Return the (x, y) coordinate for the center point of the cell that contains the specified text.  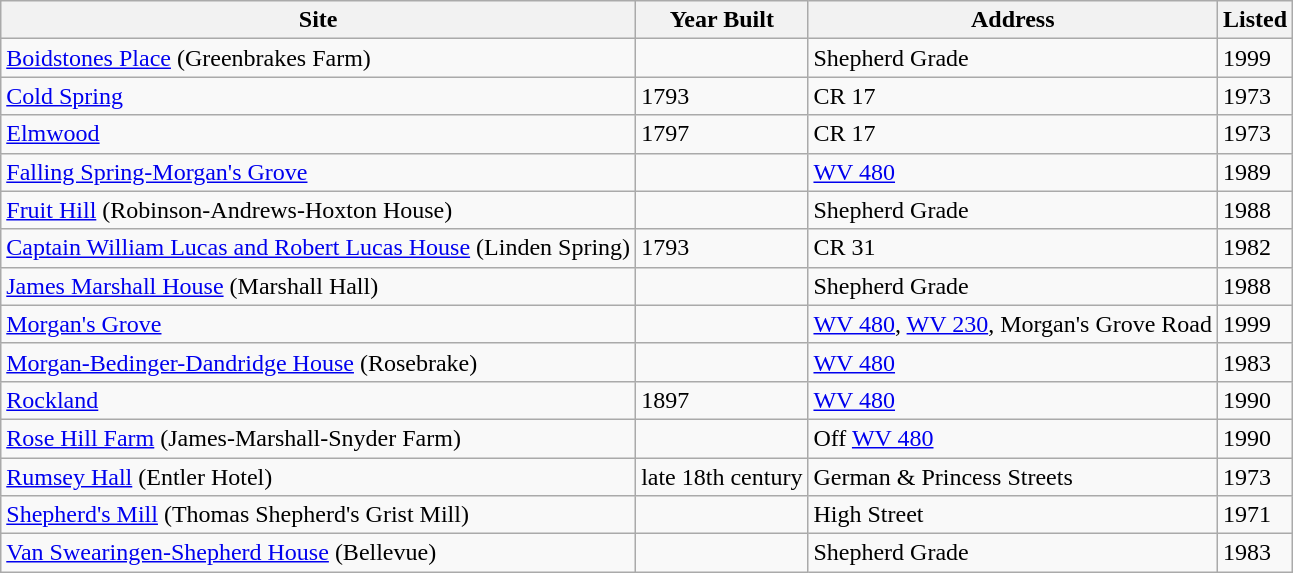
High Street (1013, 515)
Off WV 480 (1013, 438)
Rumsey Hall (Entler Hotel) (318, 477)
James Marshall House (Marshall Hall) (318, 286)
Site (318, 20)
1797 (722, 134)
Captain William Lucas and Robert Lucas House (Linden Spring) (318, 248)
CR 31 (1013, 248)
Falling Spring-Morgan's Grove (318, 172)
Boidstones Place (Greenbrakes Farm) (318, 58)
1971 (1256, 515)
1897 (722, 400)
Elmwood (318, 134)
1989 (1256, 172)
Van Swearingen-Shepherd House (Bellevue) (318, 553)
Rose Hill Farm (James-Marshall-Snyder Farm) (318, 438)
Fruit Hill (Robinson-Andrews-Hoxton House) (318, 210)
Listed (1256, 20)
German & Princess Streets (1013, 477)
Address (1013, 20)
Morgan-Bedinger-Dandridge House (Rosebrake) (318, 362)
Morgan's Grove (318, 324)
WV 480, WV 230, Morgan's Grove Road (1013, 324)
Year Built (722, 20)
late 18th century (722, 477)
1982 (1256, 248)
Rockland (318, 400)
Cold Spring (318, 96)
Shepherd's Mill (Thomas Shepherd's Grist Mill) (318, 515)
